Locate the cell with the specified text and output its (X, Y) center coordinate. 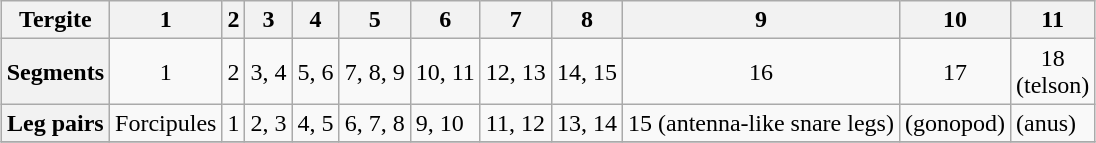
15 (antenna-like snare legs) (760, 123)
9 (760, 20)
4 (316, 20)
4, 5 (316, 123)
2, 3 (268, 123)
12, 13 (516, 72)
5 (374, 20)
8 (586, 20)
Tergite (55, 20)
3, 4 (268, 72)
3 (268, 20)
Forcipules (166, 123)
11 (1052, 20)
10 (954, 20)
10, 11 (445, 72)
18(telson) (1052, 72)
(anus) (1052, 123)
6 (445, 20)
5, 6 (316, 72)
Segments (55, 72)
7 (516, 20)
16 (760, 72)
9, 10 (445, 123)
Leg pairs (55, 123)
7, 8, 9 (374, 72)
13, 14 (586, 123)
11, 12 (516, 123)
6, 7, 8 (374, 123)
17 (954, 72)
(gonopod) (954, 123)
14, 15 (586, 72)
